Capture the cell that displays the provided text and extract its [X, Y] central coordinate. 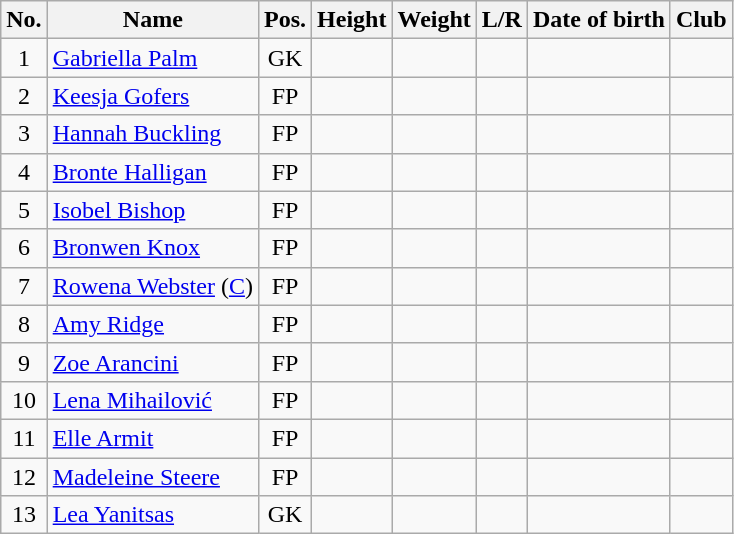
8 [24, 324]
No. [24, 20]
5 [24, 210]
Hannah Buckling [152, 134]
Weight [434, 20]
Madeleine Steere [152, 477]
Bronwen Knox [152, 248]
Pos. [284, 20]
Isobel Bishop [152, 210]
9 [24, 362]
Elle Armit [152, 438]
3 [24, 134]
Bronte Halligan [152, 172]
Keesja Gofers [152, 96]
1 [24, 58]
Height [352, 20]
10 [24, 400]
Zoe Arancini [152, 362]
Lea Yanitsas [152, 515]
4 [24, 172]
Club [701, 20]
13 [24, 515]
Lena Mihailović [152, 400]
Rowena Webster (C) [152, 286]
Date of birth [598, 20]
Gabriella Palm [152, 58]
Name [152, 20]
Amy Ridge [152, 324]
2 [24, 96]
6 [24, 248]
11 [24, 438]
L/R [502, 20]
12 [24, 477]
7 [24, 286]
